Detect which cell encompasses the target text, then output its [x, y] center coordinate. 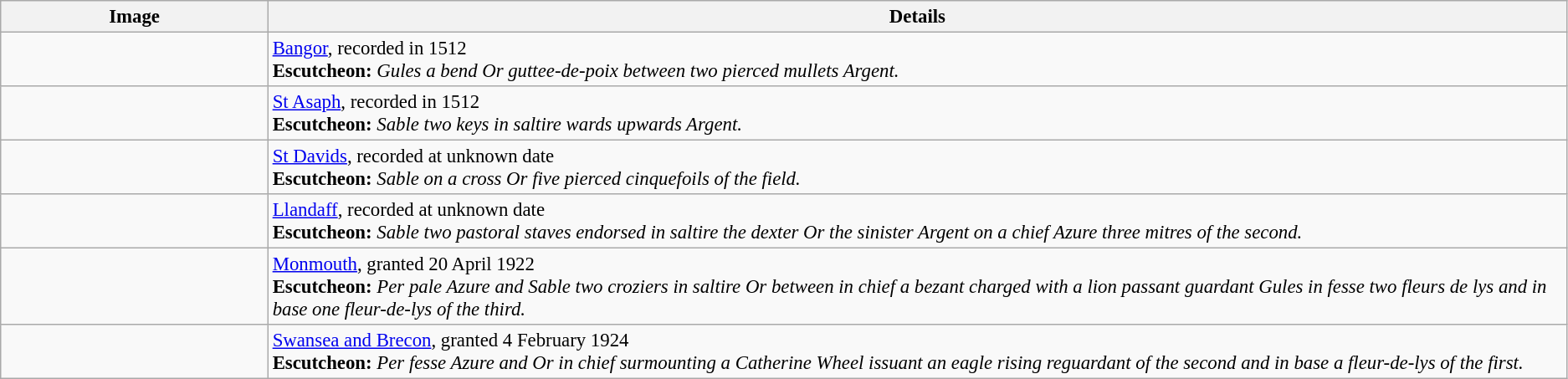
Details [917, 17]
St Davids, recorded at unknown dateEscutcheon: Sable on a cross Or five pierced cinquefoils of the field. [917, 167]
Image [135, 17]
St Asaph, recorded in 1512Escutcheon: Sable two keys in saltire wards upwards Argent. [917, 114]
Bangor, recorded in 1512Escutcheon: Gules a bend Or guttee-de-poix between two pierced mullets Argent. [917, 60]
